Capture the cell that displays the provided text and extract its (X, Y) central coordinate. 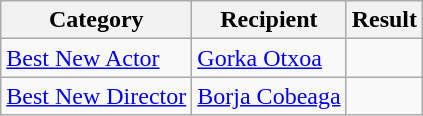
Best New Director (96, 96)
Result (384, 20)
Best New Actor (96, 58)
Recipient (269, 20)
Borja Cobeaga (269, 96)
Gorka Otxoa (269, 58)
Category (96, 20)
